Detect which cell encompasses the target text, then output its [x, y] center coordinate. 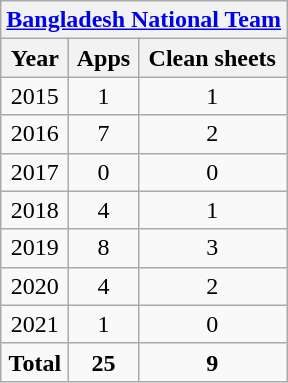
2018 [35, 210]
Clean sheets [212, 58]
2015 [35, 96]
25 [104, 362]
7 [104, 134]
2021 [35, 324]
8 [104, 248]
9 [212, 362]
Apps [104, 58]
Bangladesh National Team [144, 20]
3 [212, 248]
Total [35, 362]
2019 [35, 248]
2017 [35, 172]
Year [35, 58]
2020 [35, 286]
2016 [35, 134]
